Find where the given text appears and provide that cell's center as (x, y) coordinate. 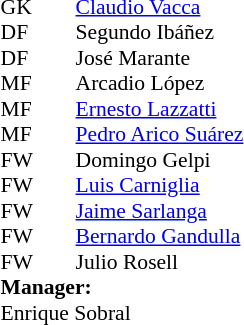
Luis Carniglia (160, 185)
Domingo Gelpi (160, 160)
Arcadio López (160, 83)
José Marante (160, 58)
Julio Rosell (160, 262)
Segundo Ibáñez (160, 33)
Bernardo Gandulla (160, 237)
Pedro Arico Suárez (160, 135)
Jaime Sarlanga (160, 211)
Manager: (122, 287)
Ernesto Lazzatti (160, 109)
